Provide the (X, Y) coordinate of the cell's center where the given text is located.  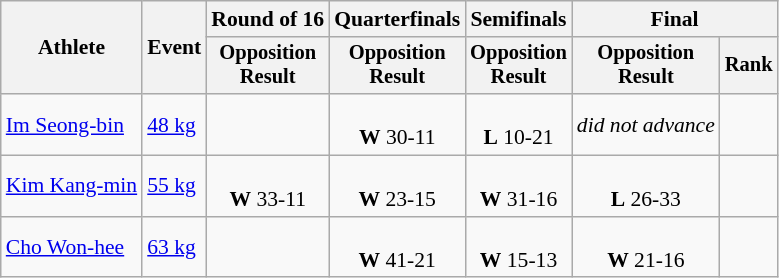
Semifinals (518, 19)
Im Seong-bin (72, 124)
W 15-13 (518, 248)
W 31-16 (518, 186)
did not advance (646, 124)
L 10-21 (518, 124)
W 41-21 (397, 248)
Athlete (72, 48)
W 30-11 (397, 124)
Cho Won-hee (72, 248)
55 kg (174, 186)
W 33-11 (268, 186)
W 21-16 (646, 248)
Rank (749, 66)
Quarterfinals (397, 19)
Round of 16 (268, 19)
W 23-15 (397, 186)
Event (174, 48)
L 26-33 (646, 186)
48 kg (174, 124)
63 kg (174, 248)
Final (675, 19)
Kim Kang-min (72, 186)
